For the text-containing cell, return its midpoint in [X, Y] coordinate format. 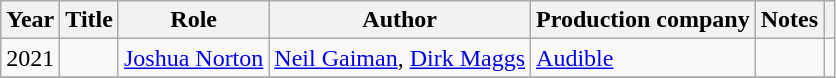
Title [90, 20]
Production company [644, 20]
Role [193, 20]
Notes [789, 20]
Neil Gaiman, Dirk Maggs [400, 58]
2021 [30, 58]
Year [30, 20]
Author [400, 20]
Joshua Norton [193, 58]
Audible [644, 58]
